From the cell containing the given text, extract its center point as [x, y] coordinate. 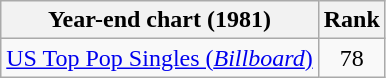
Year-end chart (1981) [160, 20]
US Top Pop Singles (Billboard) [160, 58]
78 [352, 58]
Rank [352, 20]
